Detect which cell encompasses the target text, then output its (X, Y) center coordinate. 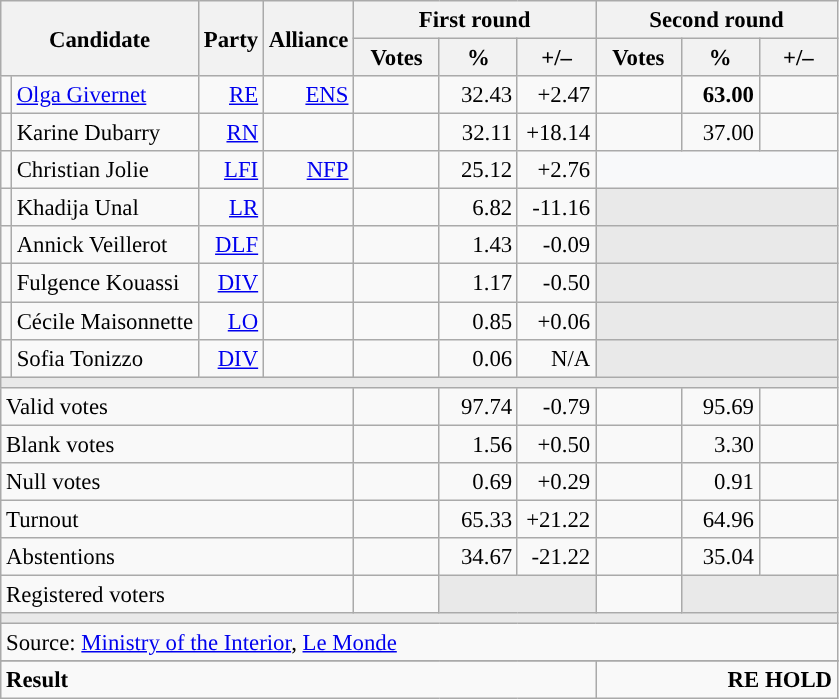
LR (230, 208)
32.11 (478, 133)
RE HOLD (717, 680)
Olga Givernet (104, 95)
ENS (308, 95)
Alliance (308, 38)
0.85 (478, 321)
+2.76 (556, 170)
Valid votes (178, 406)
64.96 (720, 519)
-11.16 (556, 208)
NFP (308, 170)
Source: Ministry of the Interior, Le Monde (420, 643)
+18.14 (556, 133)
Null votes (178, 482)
-0.50 (556, 283)
-21.22 (556, 557)
Registered voters (178, 594)
3.30 (720, 444)
+21.22 (556, 519)
+0.50 (556, 444)
37.00 (720, 133)
Abstentions (178, 557)
-0.79 (556, 406)
DLF (230, 245)
1.56 (478, 444)
RE (230, 95)
Karine Dubarry (104, 133)
First round (475, 20)
Khadija Unal (104, 208)
-0.09 (556, 245)
+0.29 (556, 482)
34.67 (478, 557)
Cécile Maisonnette (104, 321)
+2.47 (556, 95)
RN (230, 133)
LO (230, 321)
Party (230, 38)
0.06 (478, 358)
LFI (230, 170)
0.69 (478, 482)
1.43 (478, 245)
65.33 (478, 519)
63.00 (720, 95)
Fulgence Kouassi (104, 283)
Christian Jolie (104, 170)
+0.06 (556, 321)
Second round (717, 20)
35.04 (720, 557)
0.91 (720, 482)
6.82 (478, 208)
Blank votes (178, 444)
97.74 (478, 406)
Sofia Tonizzo (104, 358)
Annick Veillerot (104, 245)
95.69 (720, 406)
1.17 (478, 283)
Turnout (178, 519)
32.43 (478, 95)
25.12 (478, 170)
Candidate (100, 38)
Result (298, 680)
N/A (556, 358)
